Find where the given text appears and provide that cell's center as (X, Y) coordinate. 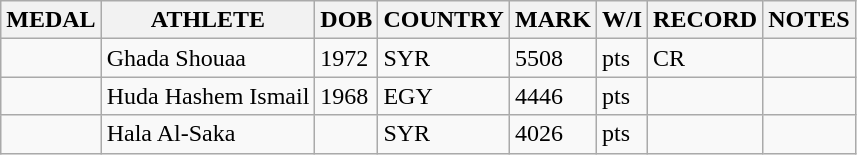
MARK (552, 20)
4026 (552, 134)
4446 (552, 96)
Ghada Shouaa (208, 58)
COUNTRY (444, 20)
5508 (552, 58)
DOB (346, 20)
ATHLETE (208, 20)
CR (706, 58)
Huda Hashem Ismail (208, 96)
EGY (444, 96)
RECORD (706, 20)
1972 (346, 58)
NOTES (809, 20)
Hala Al-Saka (208, 134)
W/I (622, 20)
1968 (346, 96)
MEDAL (51, 20)
